Capture the cell that displays the provided text and extract its [x, y] central coordinate. 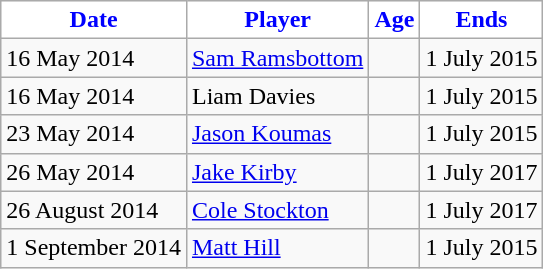
Ends [482, 20]
1 September 2014 [94, 248]
23 May 2014 [94, 134]
Cole Stockton [277, 210]
Player [277, 20]
26 May 2014 [94, 172]
Liam Davies [277, 96]
Matt Hill [277, 248]
Jason Koumas [277, 134]
Age [394, 20]
26 August 2014 [94, 210]
Sam Ramsbottom [277, 58]
Date [94, 20]
Jake Kirby [277, 172]
